Search for the cell housing the specified text and yield its (X, Y) center coordinate. 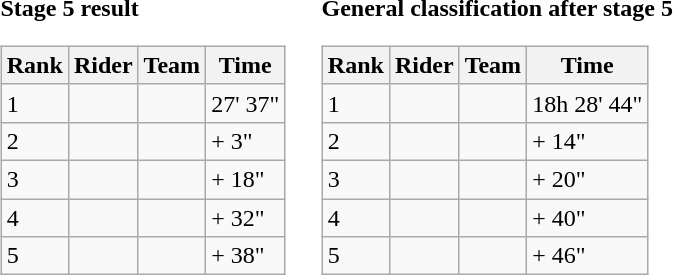
+ 20" (588, 179)
+ 32" (246, 217)
+ 40" (588, 217)
+ 38" (246, 256)
+ 18" (246, 179)
27' 37" (246, 103)
+ 14" (588, 141)
+ 3" (246, 141)
+ 46" (588, 256)
18h 28' 44" (588, 103)
